Pinpoint the cell where the given text exists, returning its [X, Y] midpoint coordinate. 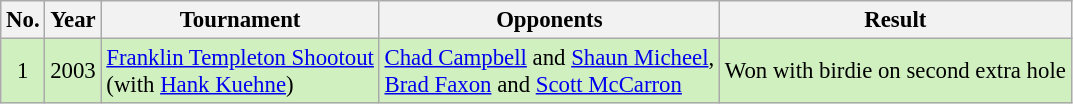
No. [23, 20]
Franklin Templeton Shootout(with Hank Kuehne) [240, 72]
2003 [73, 72]
Won with birdie on second extra hole [895, 72]
Year [73, 20]
Result [895, 20]
Chad Campbell and Shaun Micheel, Brad Faxon and Scott McCarron [549, 72]
Opponents [549, 20]
Tournament [240, 20]
1 [23, 72]
